Extract the (x, y) coordinate from the center of the cell holding the provided text.  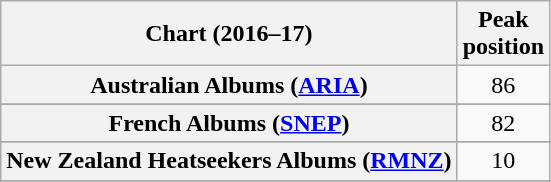
86 (503, 85)
10 (503, 161)
Peak position (503, 34)
New Zealand Heatseekers Albums (RMNZ) (229, 161)
French Albums (SNEP) (229, 123)
Chart (2016–17) (229, 34)
Australian Albums (ARIA) (229, 85)
82 (503, 123)
